Scan for the cell matching the given text and deliver its [X, Y] coordinate at center. 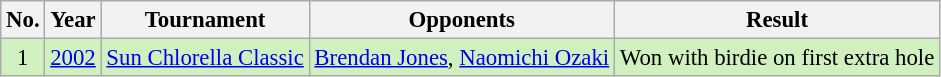
2002 [73, 58]
Sun Chlorella Classic [205, 58]
1 [23, 58]
Year [73, 20]
Won with birdie on first extra hole [776, 58]
No. [23, 20]
Result [776, 20]
Opponents [462, 20]
Tournament [205, 20]
Brendan Jones, Naomichi Ozaki [462, 58]
